Scan for the cell matching the given text and deliver its [x, y] coordinate at center. 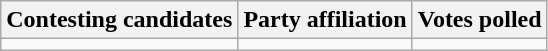
Party affiliation [325, 20]
Contesting candidates [120, 20]
Votes polled [480, 20]
